Search for the cell housing the specified text and yield its (x, y) center coordinate. 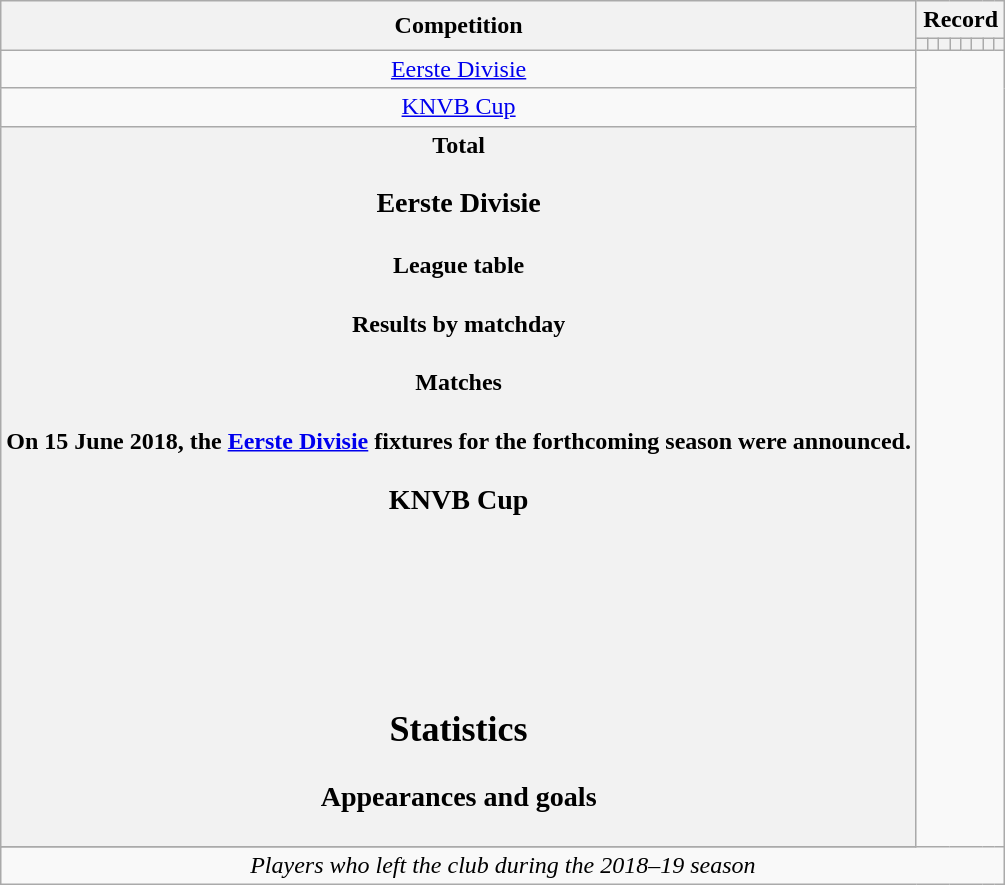
Record (960, 20)
Eerste Divisie (459, 69)
Competition (459, 26)
KNVB Cup (459, 107)
Players who left the club during the 2018–19 season (503, 865)
